Locate the cell with the specified text and output its [X, Y] center coordinate. 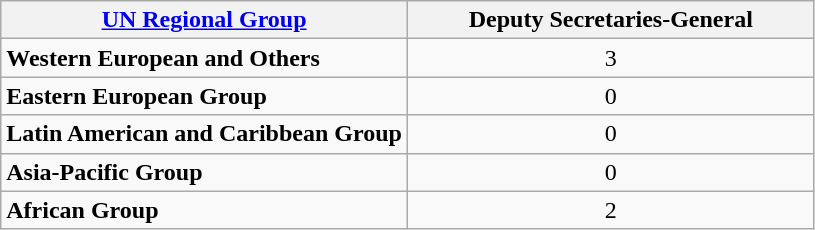
UN Regional Group [204, 20]
Eastern European Group [204, 96]
3 [610, 58]
Deputy Secretaries-General [610, 20]
African Group [204, 210]
2 [610, 210]
Western European and Others [204, 58]
Latin American and Caribbean Group [204, 134]
Asia-Pacific Group [204, 172]
